Provide the (x, y) coordinate of the cell's center where the given text is located.  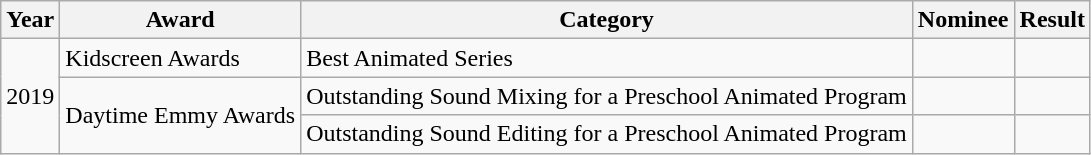
Outstanding Sound Editing for a Preschool Animated Program (607, 134)
Daytime Emmy Awards (180, 115)
Year (30, 20)
Category (607, 20)
2019 (30, 96)
Result (1052, 20)
Nominee (963, 20)
Kidscreen Awards (180, 58)
Outstanding Sound Mixing for a Preschool Animated Program (607, 96)
Award (180, 20)
Best Animated Series (607, 58)
